Locate the cell with the specified text and output its (x, y) center coordinate. 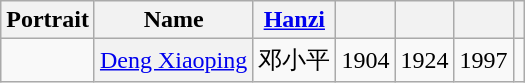
1904 (366, 60)
Name (173, 20)
1924 (424, 60)
1997 (484, 60)
Hanzi (294, 20)
Portrait (48, 20)
邓小平 (294, 60)
Deng Xiaoping (173, 60)
